Search for the cell housing the specified text and yield its (x, y) center coordinate. 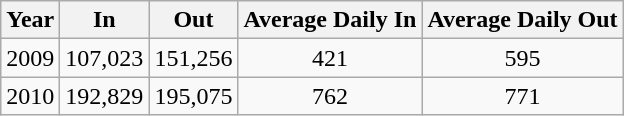
2009 (30, 58)
2010 (30, 96)
192,829 (104, 96)
195,075 (194, 96)
Average Daily Out (522, 20)
Out (194, 20)
Average Daily In (330, 20)
421 (330, 58)
107,023 (104, 58)
762 (330, 96)
771 (522, 96)
Year (30, 20)
In (104, 20)
151,256 (194, 58)
595 (522, 58)
